Capture the cell that displays the provided text and extract its (x, y) central coordinate. 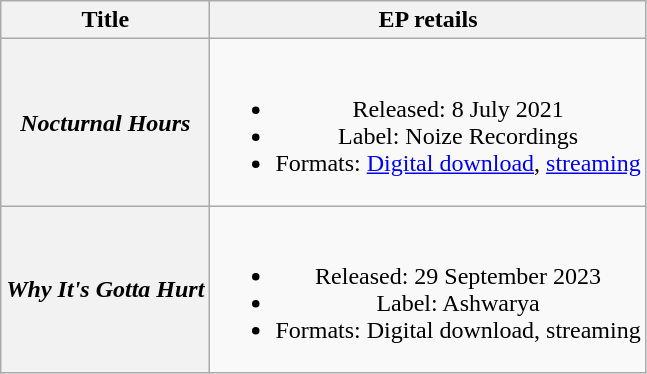
EP retails (428, 20)
Nocturnal Hours (106, 122)
Released: 29 September 2023Label: AshwaryaFormats: Digital download, streaming (428, 290)
Released: 8 July 2021Label: Noize RecordingsFormats: Digital download, streaming (428, 122)
Title (106, 20)
Why It's Gotta Hurt (106, 290)
